Capture the cell that displays the provided text and extract its (X, Y) central coordinate. 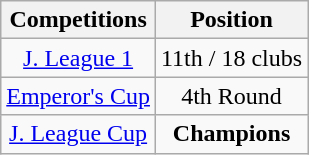
Emperor's Cup (78, 96)
Position (231, 20)
J. League Cup (78, 134)
4th Round (231, 96)
Champions (231, 134)
J. League 1 (78, 58)
11th / 18 clubs (231, 58)
Competitions (78, 20)
